Locate the cell with the specified text and output its [x, y] center coordinate. 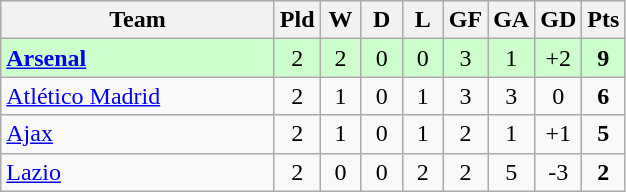
Team [138, 20]
Lazio [138, 172]
Atlético Madrid [138, 96]
Arsenal [138, 58]
+2 [558, 58]
W [340, 20]
Pts [604, 20]
Ajax [138, 134]
GD [558, 20]
9 [604, 58]
-3 [558, 172]
6 [604, 96]
L [422, 20]
GA [512, 20]
Pld [297, 20]
D [382, 20]
GF [465, 20]
+1 [558, 134]
